Return the [X, Y] coordinate for the center point of the cell that contains the specified text.  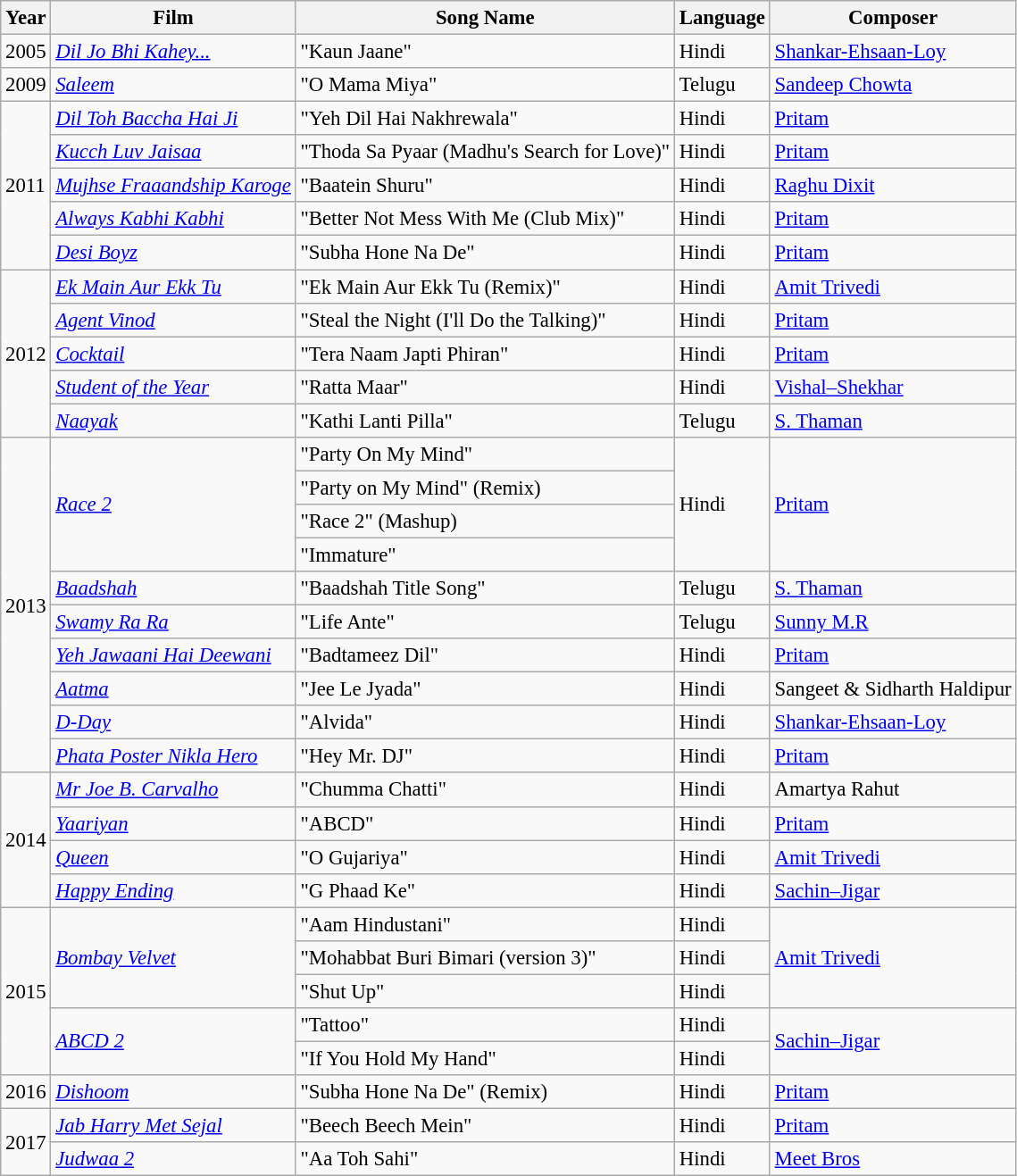
"Chumma Chatti" [485, 790]
Desi Boyz [173, 253]
"Aa Toh Sahi" [485, 1159]
Sandeep Chowta [893, 85]
2014 [26, 840]
Sunny M.R [893, 622]
Vishal–Shekhar [893, 387]
"Beech Beech Mein" [485, 1126]
"Hey Mr. DJ" [485, 756]
"Badtameez Dil" [485, 655]
Jab Harry Met Sejal [173, 1126]
2016 [26, 1092]
"Immature" [485, 555]
"Steal the Night (I'll Do the Talking)" [485, 320]
"Party on My Mind" (Remix) [485, 488]
Mujhse Fraaandship Karoge [173, 186]
"Thoda Sa Pyaar (Madhu's Search for Love)" [485, 152]
"ABCD" [485, 823]
2012 [26, 354]
"Mohabbat Buri Bimari (version 3)" [485, 958]
Amartya Rahut [893, 790]
Language [721, 18]
Film [173, 18]
"Race 2" (Mashup) [485, 521]
Phata Poster Nikla Hero [173, 756]
Dil Toh Baccha Hai Ji [173, 119]
Composer [893, 18]
"Tera Naam Japti Phiran" [485, 354]
Student of the Year [173, 387]
2013 [26, 605]
Always Kabhi Kabhi [173, 219]
Judwaa 2 [173, 1159]
"Baatein Shuru" [485, 186]
Ek Main Aur Ekk Tu [173, 287]
"Subha Hone Na De" (Remix) [485, 1092]
"Yeh Dil Hai Nakhrewala" [485, 119]
2005 [26, 52]
"Life Ante" [485, 622]
Saleem [173, 85]
"Alvida" [485, 722]
2017 [26, 1143]
ABCD 2 [173, 1041]
Bombay Velvet [173, 957]
Aatma [173, 689]
"Ek Main Aur Ekk Tu (Remix)" [485, 287]
"Aam Hindustani" [485, 924]
2009 [26, 85]
Agent Vinod [173, 320]
Baadshah [173, 588]
Song Name [485, 18]
Yaariyan [173, 823]
Swamy Ra Ra [173, 622]
Meet Bros [893, 1159]
"Jee Le Jyada" [485, 689]
"O Mama Miya" [485, 85]
Raghu Dixit [893, 186]
"Subha Hone Na De" [485, 253]
Kucch Luv Jaisaa [173, 152]
Naayak [173, 421]
"Better Not Mess With Me (Club Mix)" [485, 219]
Cocktail [173, 354]
Queen [173, 857]
"Tattoo" [485, 1025]
Year [26, 18]
2015 [26, 991]
D-Day [173, 722]
Race 2 [173, 505]
Mr Joe B. Carvalho [173, 790]
"Baadshah Title Song" [485, 588]
"Kaun Jaane" [485, 52]
Sangeet & Sidharth Haldipur [893, 689]
"Kathi Lanti Pilla" [485, 421]
Dil Jo Bhi Kahey... [173, 52]
Dishoom [173, 1092]
"O Gujariya" [485, 857]
2011 [26, 186]
Yeh Jawaani Hai Deewani [173, 655]
"Shut Up" [485, 991]
"Party On My Mind" [485, 455]
"G Phaad Ke" [485, 890]
Happy Ending [173, 890]
"Ratta Maar" [485, 387]
"If You Hold My Hand" [485, 1058]
